Find where the given text appears and provide that cell's center as [x, y] coordinate. 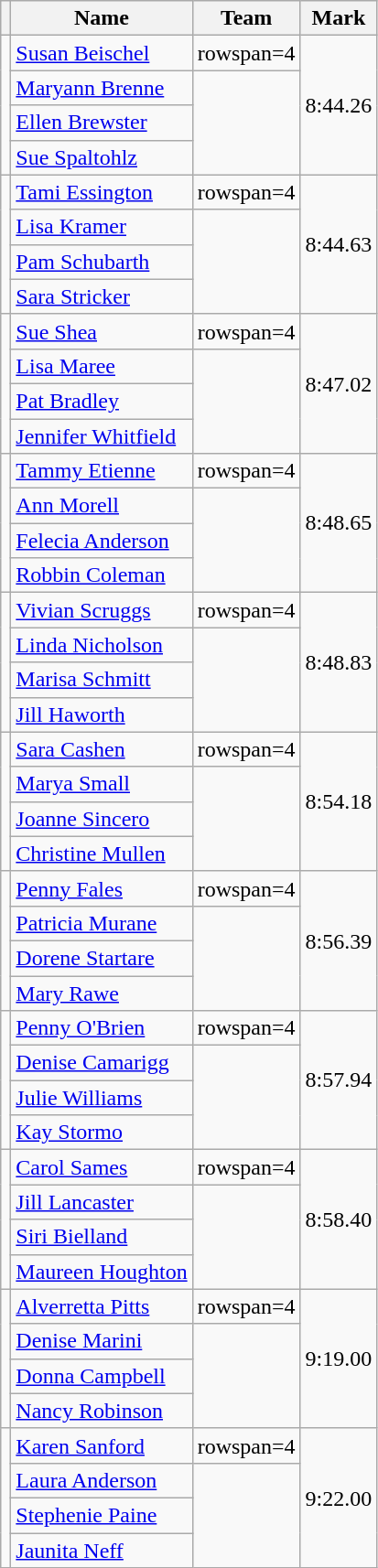
Dorene Startare [102, 958]
Laura Anderson [102, 1480]
9:22.00 [339, 1498]
Jill Haworth [102, 714]
Jill Lancaster [102, 1202]
8:44.63 [339, 244]
8:57.94 [339, 1080]
Sue Spaltohlz [102, 157]
Maureen Houghton [102, 1272]
Jennifer Whitfield [102, 436]
Penny O'Brien [102, 1028]
Joanne Sincero [102, 819]
Maryann Brenne [102, 88]
8:47.02 [339, 383]
Nancy Robinson [102, 1411]
Siri Bielland [102, 1237]
Pam Schubarth [102, 262]
Mark [339, 18]
Jaunita Neff [102, 1551]
Stephenie Paine [102, 1515]
Alverretta Pitts [102, 1306]
Karen Sanford [102, 1445]
Linda Nicholson [102, 645]
Penny Fales [102, 888]
Team [246, 18]
Denise Marini [102, 1341]
Patricia Murane [102, 923]
8:48.83 [339, 662]
Donna Campbell [102, 1376]
Lisa Kramer [102, 227]
Robbin Coleman [102, 575]
Marisa Schmitt [102, 680]
Kay Stormo [102, 1133]
Sara Cashen [102, 749]
Tammy Etienne [102, 471]
Felecia Anderson [102, 541]
Ellen Brewster [102, 123]
Tami Essington [102, 192]
Christine Mullen [102, 854]
8:44.26 [339, 105]
Julie Williams [102, 1098]
Pat Bradley [102, 401]
8:56.39 [339, 940]
Denise Camarigg [102, 1063]
8:48.65 [339, 523]
Sue Shea [102, 331]
Mary Rawe [102, 993]
8:58.40 [339, 1219]
9:19.00 [339, 1359]
Name [102, 18]
Lisa Maree [102, 366]
Carol Sames [102, 1167]
Susan Beischel [102, 53]
Ann Morell [102, 506]
Vivian Scruggs [102, 610]
Marya Small [102, 784]
8:54.18 [339, 801]
Sara Stricker [102, 296]
